Output the (X, Y) coordinate of the center of the cell containing the given text.  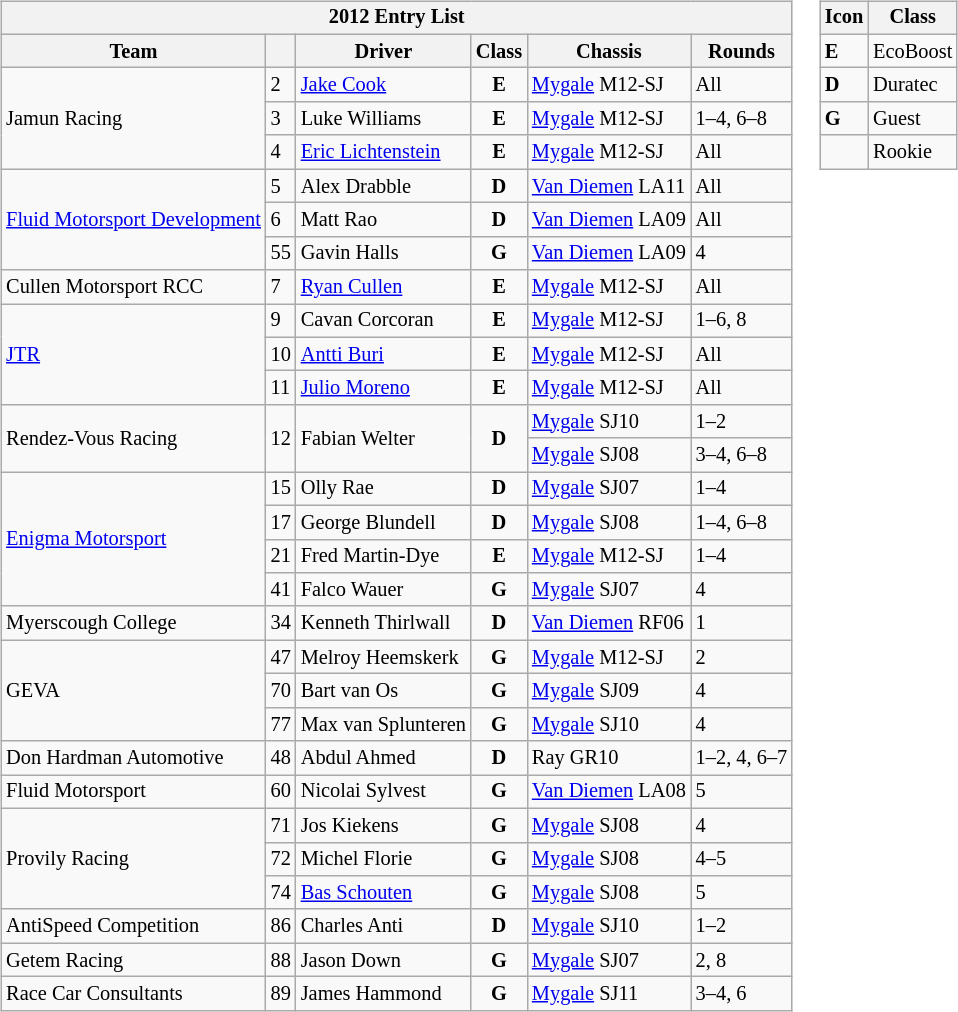
3–4, 6–8 (742, 455)
Van Diemen RF06 (609, 623)
3–4, 6 (742, 994)
Enigma Motorsport (134, 540)
3 (281, 119)
Race Car Consultants (134, 994)
89 (281, 994)
Ryan Cullen (384, 287)
Guest (912, 119)
74 (281, 893)
Fred Martin-Dye (384, 556)
Nicolai Sylvest (384, 792)
Falco Wauer (384, 590)
Icon (844, 18)
55 (281, 253)
Max van Splunteren (384, 724)
Jason Down (384, 960)
10 (281, 354)
Van Diemen LA08 (609, 792)
21 (281, 556)
Cullen Motorsport RCC (134, 287)
86 (281, 926)
88 (281, 960)
George Blundell (384, 522)
Luke Williams (384, 119)
6 (281, 220)
Team (134, 51)
Bart van Os (384, 691)
77 (281, 724)
Driver (384, 51)
Fabian Welter (384, 438)
Jamun Racing (134, 118)
Michel Florie (384, 859)
2, 8 (742, 960)
1 (742, 623)
Eric Lichtenstein (384, 152)
7 (281, 287)
Bas Schouten (384, 893)
72 (281, 859)
34 (281, 623)
47 (281, 657)
1–6, 8 (742, 321)
Myerscough College (134, 623)
EcoBoost (912, 51)
AntiSpeed Competition (134, 926)
4–5 (742, 859)
Antti Buri (384, 354)
Rendez-Vous Racing (134, 438)
Matt Rao (384, 220)
48 (281, 758)
Jos Kiekens (384, 825)
Fluid Motorsport (134, 792)
Mygale SJ09 (609, 691)
Mygale SJ11 (609, 994)
Van Diemen LA11 (609, 186)
JTR (134, 354)
12 (281, 438)
GEVA (134, 690)
15 (281, 489)
Gavin Halls (384, 253)
70 (281, 691)
9 (281, 321)
Melroy Heemskerk (384, 657)
71 (281, 825)
11 (281, 388)
41 (281, 590)
James Hammond (384, 994)
2012 Entry List (396, 18)
1–2, 4, 6–7 (742, 758)
Chassis (609, 51)
Rounds (742, 51)
Cavan Corcoran (384, 321)
Charles Anti (384, 926)
Kenneth Thirlwall (384, 623)
Provily Racing (134, 858)
Olly Rae (384, 489)
Abdul Ahmed (384, 758)
Julio Moreno (384, 388)
Fluid Motorsport Development (134, 220)
Getem Racing (134, 960)
Rookie (912, 152)
Duratec (912, 85)
60 (281, 792)
17 (281, 522)
Alex Drabble (384, 186)
Don Hardman Automotive (134, 758)
Ray GR10 (609, 758)
Jake Cook (384, 85)
